Scan for the cell matching the given text and deliver its [x, y] coordinate at center. 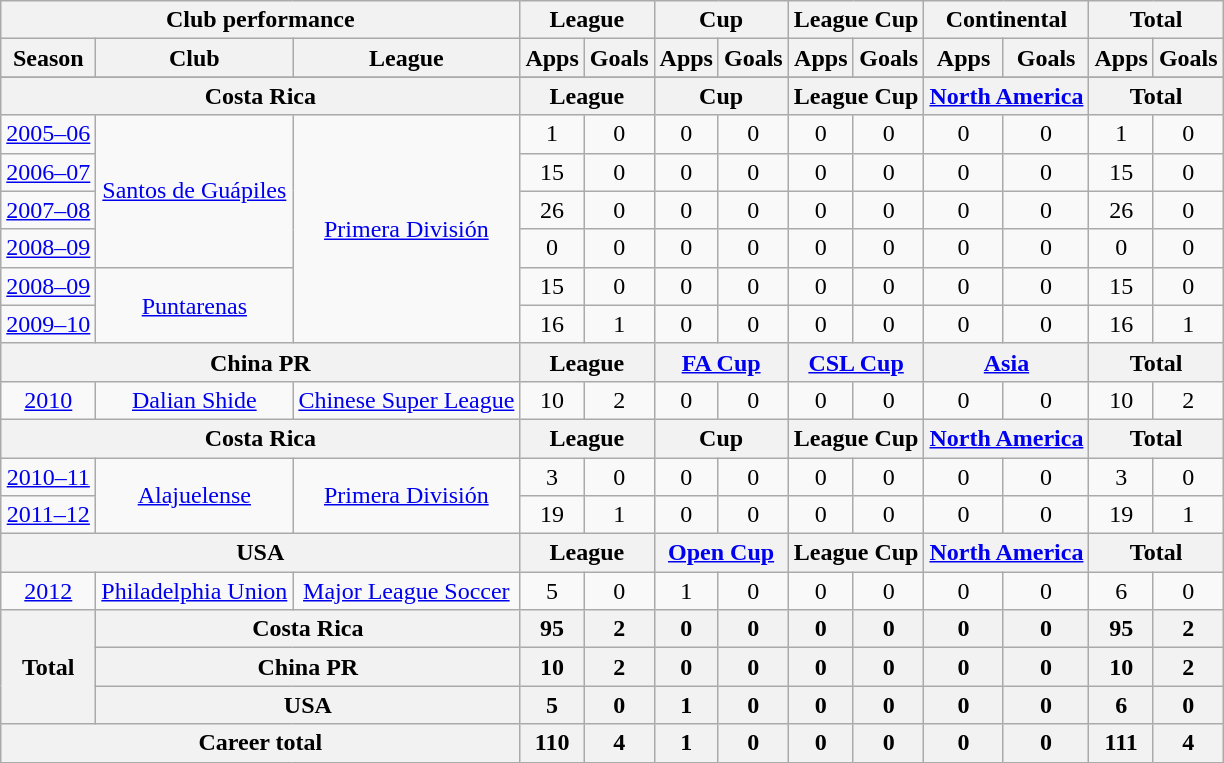
2012 [48, 591]
Puntarenas [194, 305]
2009–10 [48, 324]
CSL Cup [856, 362]
Club [194, 58]
Major League Soccer [406, 591]
Season [48, 58]
2005–06 [48, 134]
Club performance [260, 20]
Alajuelense [194, 496]
Career total [260, 743]
110 [552, 743]
2007–08 [48, 210]
2006–07 [48, 172]
FA Cup [721, 362]
Philadelphia Union [194, 591]
2011–12 [48, 515]
Continental [1006, 20]
2010–11 [48, 477]
Asia [1006, 362]
2010 [48, 400]
Dalian Shide [194, 400]
111 [1121, 743]
Santos de Guápiles [194, 191]
Open Cup [721, 553]
Chinese Super League [406, 400]
